Return (X, Y) of the center of cell containing provided text 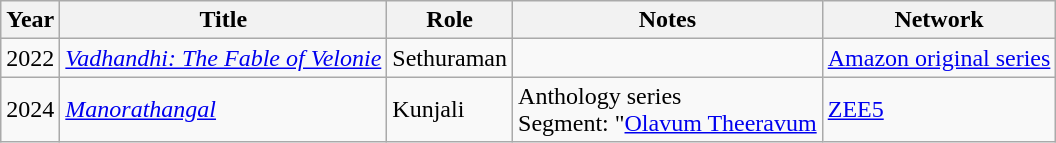
Anthology series Segment: "Olavum Theeravum (668, 110)
Year (30, 20)
Vadhandhi: The Fable of Velonie (224, 58)
2024 (30, 110)
Sethuraman (450, 58)
Kunjali (450, 110)
Manorathangal (224, 110)
Role (450, 20)
Network (939, 20)
Amazon original series (939, 58)
2022 (30, 58)
Notes (668, 20)
ZEE5 (939, 110)
Title (224, 20)
